Provide the (x, y) coordinate of the cell's center where the given text is located.  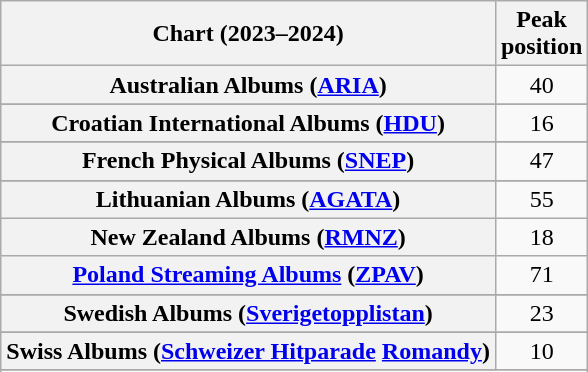
Poland Streaming Albums (ZPAV) (248, 275)
Lithuanian Albums (AGATA) (248, 199)
Chart (2023–2024) (248, 34)
18 (541, 237)
23 (541, 313)
New Zealand Albums (RMNZ) (248, 237)
Croatian International Albums (HDU) (248, 123)
47 (541, 161)
40 (541, 85)
French Physical Albums (SNEP) (248, 161)
71 (541, 275)
55 (541, 199)
10 (541, 351)
Australian Albums (ARIA) (248, 85)
16 (541, 123)
Swiss Albums (Schweizer Hitparade Romandy) (248, 351)
Peakposition (541, 34)
Swedish Albums (Sverigetopplistan) (248, 313)
